Pinpoint the cell where the given text exists, returning its (X, Y) midpoint coordinate. 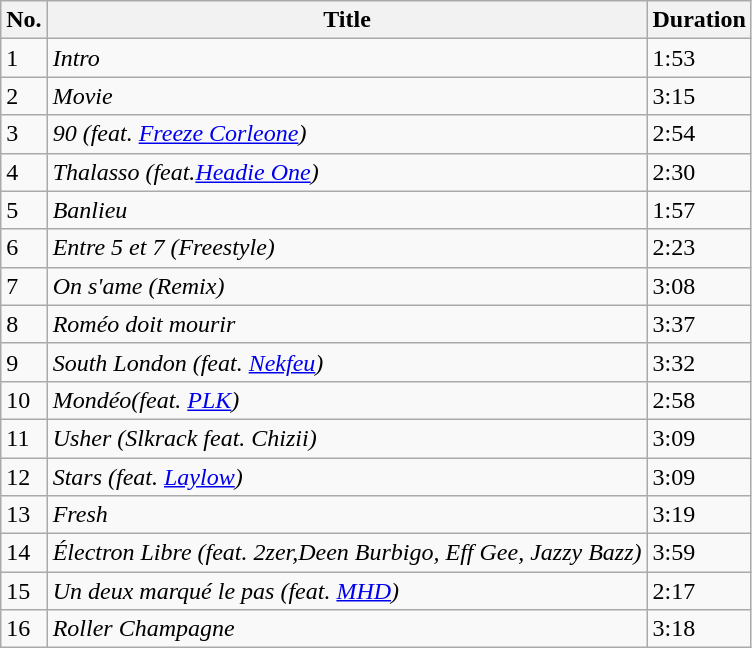
3 (24, 134)
No. (24, 20)
Intro (347, 58)
10 (24, 400)
6 (24, 248)
3:19 (699, 515)
2:54 (699, 134)
2:23 (699, 248)
Duration (699, 20)
15 (24, 591)
7 (24, 286)
3:59 (699, 553)
13 (24, 515)
Roméo doit mourir (347, 324)
1:57 (699, 210)
1:53 (699, 58)
Usher (Slkrack feat. Chizii) (347, 438)
2:17 (699, 591)
Thalasso (feat.Headie One) (347, 172)
Movie (347, 96)
Stars (feat. Laylow) (347, 477)
1 (24, 58)
90 (feat. Freeze Corleone) (347, 134)
8 (24, 324)
Fresh (347, 515)
Mondéo(feat. PLK) (347, 400)
Title (347, 20)
11 (24, 438)
12 (24, 477)
3:18 (699, 629)
3:37 (699, 324)
14 (24, 553)
2 (24, 96)
Un deux marqué le pas (feat. MHD) (347, 591)
Électron Libre (feat. 2zer,Deen Burbigo, Eff Gee, Jazzy Bazz) (347, 553)
Banlieu (347, 210)
2:30 (699, 172)
4 (24, 172)
Roller Champagne (347, 629)
3:32 (699, 362)
3:15 (699, 96)
16 (24, 629)
On s'ame (Remix) (347, 286)
3:08 (699, 286)
2:58 (699, 400)
South London (feat. Nekfeu) (347, 362)
Entre 5 et 7 (Freestyle) (347, 248)
9 (24, 362)
5 (24, 210)
